Return (X, Y) of the center of cell containing provided text 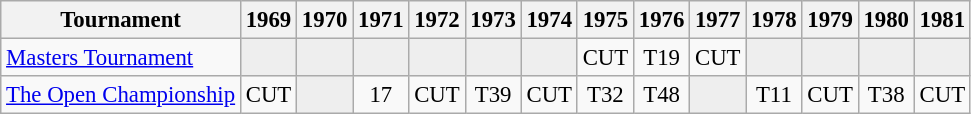
1978 (774, 20)
1969 (268, 20)
1972 (437, 20)
1979 (830, 20)
Tournament (121, 20)
T19 (661, 58)
1975 (605, 20)
1973 (493, 20)
1976 (661, 20)
1971 (381, 20)
17 (381, 95)
1981 (942, 20)
T39 (493, 95)
Masters Tournament (121, 58)
The Open Championship (121, 95)
T11 (774, 95)
1980 (886, 20)
1974 (549, 20)
T38 (886, 95)
T32 (605, 95)
T48 (661, 95)
1970 (325, 20)
1977 (718, 20)
